Extract the (x, y) coordinate from the center of the cell holding the provided text.  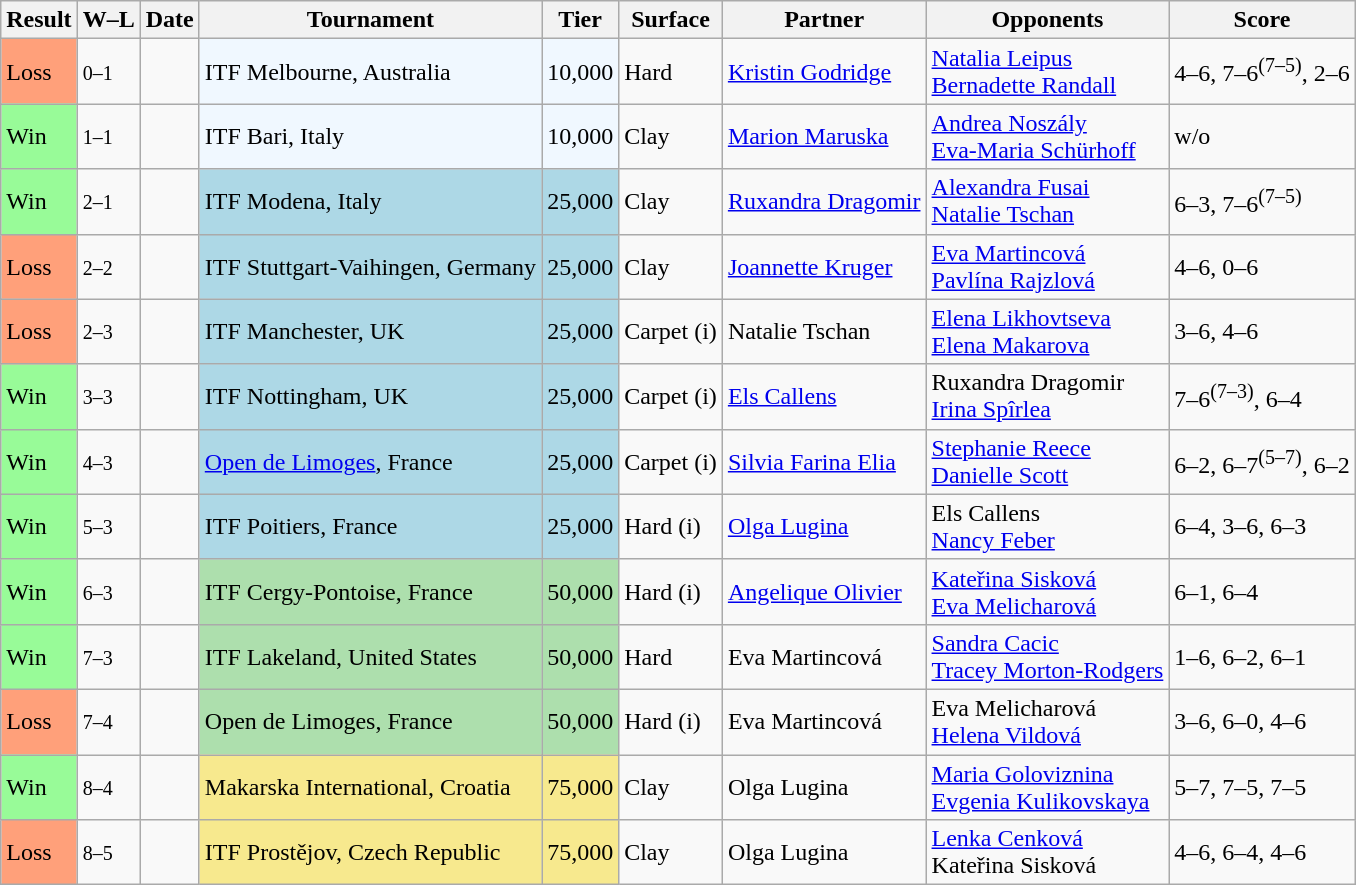
Marion Maruska (824, 136)
6–4, 3–6, 6–3 (1262, 526)
Opponents (1048, 20)
ITF Manchester, UK (370, 332)
ITF Bari, Italy (370, 136)
8–5 (108, 852)
Silvia Farina Elia (824, 462)
ITF Cergy-Pontoise, France (370, 592)
Date (170, 20)
1–1 (108, 136)
Tier (580, 20)
0–1 (108, 72)
Ruxandra Dragomir (824, 202)
Surface (671, 20)
ITF Melbourne, Australia (370, 72)
7–3 (108, 656)
Els Callens (824, 396)
Alexandra Fusai Natalie Tschan (1048, 202)
Partner (824, 20)
Eva Martincová Pavlína Rajzlová (1048, 266)
5–7, 7–5, 7–5 (1262, 786)
2–3 (108, 332)
6–3 (108, 592)
7–6(7–3), 6–4 (1262, 396)
ITF Lakeland, United States (370, 656)
6–2, 6–7(5–7), 6–2 (1262, 462)
Lenka Cenková Kateřina Sisková (1048, 852)
Result (39, 20)
Els Callens Nancy Feber (1048, 526)
7–4 (108, 722)
Score (1262, 20)
W–L (108, 20)
Natalie Tschan (824, 332)
2–2 (108, 266)
3–3 (108, 396)
4–6, 6–4, 4–6 (1262, 852)
2–1 (108, 202)
4–3 (108, 462)
ITF Poitiers, France (370, 526)
3–6, 6–0, 4–6 (1262, 722)
Kristin Godridge (824, 72)
Eva Melicharová Helena Vildová (1048, 722)
w/o (1262, 136)
6–3, 7–6(7–5) (1262, 202)
ITF Stuttgart-Vaihingen, Germany (370, 266)
4–6, 7–6(7–5), 2–6 (1262, 72)
Tournament (370, 20)
Elena Likhovtseva Elena Makarova (1048, 332)
Maria Goloviznina Evgenia Kulikovskaya (1048, 786)
1–6, 6–2, 6–1 (1262, 656)
Makarska International, Croatia (370, 786)
Joannette Kruger (824, 266)
5–3 (108, 526)
8–4 (108, 786)
Angelique Olivier (824, 592)
3–6, 4–6 (1262, 332)
6–1, 6–4 (1262, 592)
ITF Modena, Italy (370, 202)
Ruxandra Dragomir Irina Spîrlea (1048, 396)
Natalia Leipus Bernadette Randall (1048, 72)
Kateřina Sisková Eva Melicharová (1048, 592)
Andrea Noszály Eva-Maria Schürhoff (1048, 136)
Stephanie Reece Danielle Scott (1048, 462)
Sandra Cacic Tracey Morton-Rodgers (1048, 656)
4–6, 0–6 (1262, 266)
ITF Nottingham, UK (370, 396)
ITF Prostějov, Czech Republic (370, 852)
